For the text-containing cell, return its midpoint in [x, y] coordinate format. 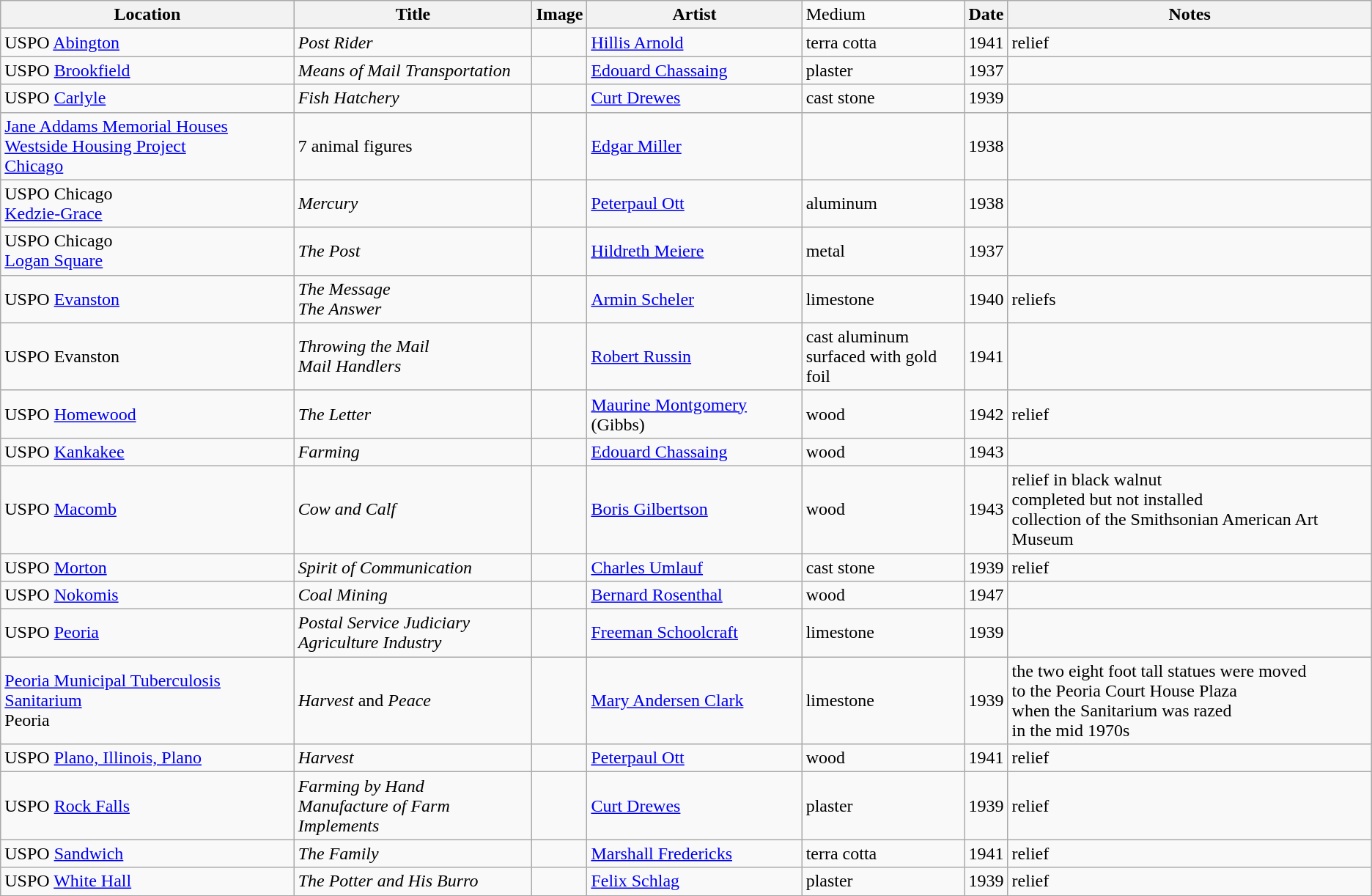
Charles Umlauf [695, 567]
Notes [1190, 15]
1940 [986, 299]
USPO Peoria [147, 634]
Hillis Arnold [695, 43]
1947 [986, 595]
relief in black walnutcompleted but not installedcollection of the Smithsonian American Art Museum [1190, 509]
USPO Kankakee [147, 452]
USPO Sandwich [147, 853]
Location [147, 15]
USPO Carlyle [147, 98]
the two eight foot tall statues were movedto the Peoria Court House Plazawhen the Sanitarium was razedin the mid 1970s [1190, 701]
aluminum [883, 204]
Maurine Montgomery (Gibbs) [695, 414]
Armin Scheler [695, 299]
The Potter and His Burro [413, 881]
Marshall Fredericks [695, 853]
The MessageThe Answer [413, 299]
Mercury [413, 204]
1942 [986, 414]
Robert Russin [695, 356]
7 animal figures [413, 146]
Peoria Municipal Tuberculosis SanitariumPeoria [147, 701]
USPO Rock Falls [147, 806]
Fish Hatchery [413, 98]
Throwing the MailMail Handlers [413, 356]
metal [883, 251]
The Post [413, 251]
Medium [883, 15]
USPO Abington [147, 43]
Harvest [413, 758]
USPO ChicagoLogan Square [147, 251]
USPO Chicago Kedzie-Grace [147, 204]
Cow and Calf [413, 509]
Title [413, 15]
Coal Mining [413, 595]
USPO Brookfield [147, 70]
Hildreth Meiere [695, 251]
USPO White Hall [147, 881]
Harvest and Peace [413, 701]
Date [986, 15]
USPO Nokomis [147, 595]
Means of Mail Transportation [413, 70]
Post Rider [413, 43]
Bernard Rosenthal [695, 595]
Boris Gilbertson [695, 509]
Postal Service JudiciaryAgriculture Industry [413, 634]
USPO Macomb [147, 509]
Image [560, 15]
USPO Morton [147, 567]
cast aluminumsurfaced with gold foil [883, 356]
USPO Plano, Illinois, Plano [147, 758]
Mary Andersen Clark [695, 701]
Felix Schlag [695, 881]
Artist [695, 15]
The Letter [413, 414]
Farming by HandManufacture of Farm Implements [413, 806]
Freeman Schoolcraft [695, 634]
Spirit of Communication [413, 567]
Farming [413, 452]
USPO Homewood [147, 414]
The Family [413, 853]
Edgar Miller [695, 146]
reliefs [1190, 299]
Jane Addams Memorial Houses Westside Housing ProjectChicago [147, 146]
